Capture the cell that displays the provided text and extract its (x, y) central coordinate. 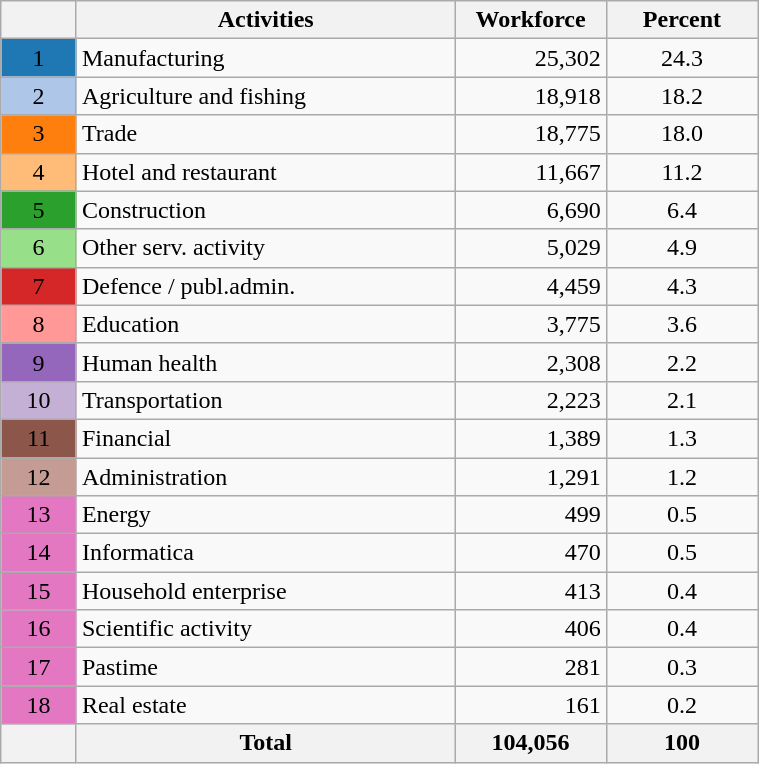
406 (530, 629)
14 (39, 553)
0.3 (682, 667)
Hotel and restaurant (265, 172)
3 (39, 134)
15 (39, 591)
5,029 (530, 248)
100 (682, 743)
1.3 (682, 438)
3.6 (682, 324)
Informatica (265, 553)
8 (39, 324)
2 (39, 96)
Workforce (530, 20)
11 (39, 438)
4 (39, 172)
11,667 (530, 172)
0.2 (682, 705)
18 (39, 705)
9 (39, 362)
25,302 (530, 58)
4.3 (682, 286)
16 (39, 629)
Education (265, 324)
18.0 (682, 134)
1.2 (682, 477)
6 (39, 248)
Trade (265, 134)
2.1 (682, 400)
Activities (265, 20)
Scientific activity (265, 629)
Energy (265, 515)
Agriculture and fishing (265, 96)
Construction (265, 210)
281 (530, 667)
1,389 (530, 438)
Pastime (265, 667)
Financial (265, 438)
413 (530, 591)
470 (530, 553)
11.2 (682, 172)
Percent (682, 20)
4.9 (682, 248)
Manufacturing (265, 58)
Defence / publ.admin. (265, 286)
3,775 (530, 324)
499 (530, 515)
24.3 (682, 58)
18.2 (682, 96)
5 (39, 210)
Total (265, 743)
Administration (265, 477)
18,918 (530, 96)
1 (39, 58)
104,056 (530, 743)
6.4 (682, 210)
17 (39, 667)
Transportation (265, 400)
10 (39, 400)
18,775 (530, 134)
161 (530, 705)
Household enterprise (265, 591)
Other serv. activity (265, 248)
1,291 (530, 477)
7 (39, 286)
4,459 (530, 286)
2.2 (682, 362)
Real estate (265, 705)
12 (39, 477)
6,690 (530, 210)
13 (39, 515)
Human health (265, 362)
2,308 (530, 362)
2,223 (530, 400)
